Scan for the cell matching the given text and deliver its (X, Y) coordinate at center. 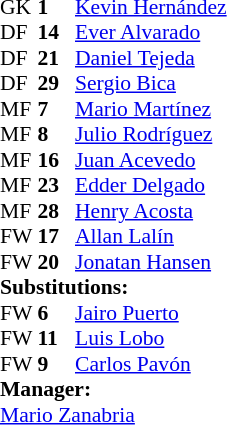
Allan Lalín (151, 237)
Jonatan Hansen (151, 262)
Edder Delgado (151, 185)
8 (57, 135)
Jairo Puerto (151, 313)
9 (57, 364)
Ever Alvarado (151, 33)
6 (57, 313)
16 (57, 160)
Julio Rodríguez (151, 135)
29 (57, 83)
Mario Martínez (151, 109)
Manager: (114, 389)
Sergio Bica (151, 83)
17 (57, 237)
20 (57, 262)
Substitutions: (114, 287)
Daniel Tejeda (151, 58)
Juan Acevedo (151, 160)
Carlos Pavón (151, 364)
23 (57, 185)
28 (57, 211)
14 (57, 33)
Henry Acosta (151, 211)
11 (57, 339)
21 (57, 58)
Luis Lobo (151, 339)
7 (57, 109)
